For the text-containing cell, return its midpoint in (x, y) coordinate format. 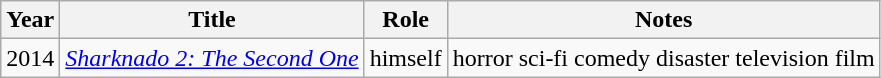
himself (406, 58)
Role (406, 20)
Title (212, 20)
Year (30, 20)
2014 (30, 58)
Notes (664, 20)
Sharknado 2: The Second One (212, 58)
horror sci-fi comedy disaster television film (664, 58)
